Locate the cell with the specified text and output its (x, y) center coordinate. 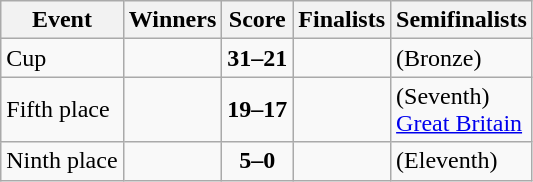
Score (258, 20)
Ninth place (62, 161)
Finalists (342, 20)
Semifinalists (462, 20)
19–17 (258, 110)
Event (62, 20)
31–21 (258, 58)
Fifth place (62, 110)
Cup (62, 58)
5–0 (258, 161)
Winners (172, 20)
(Eleventh) (462, 161)
(Seventh) Great Britain (462, 110)
(Bronze) (462, 58)
